Return [X, Y] of the center of cell containing provided text 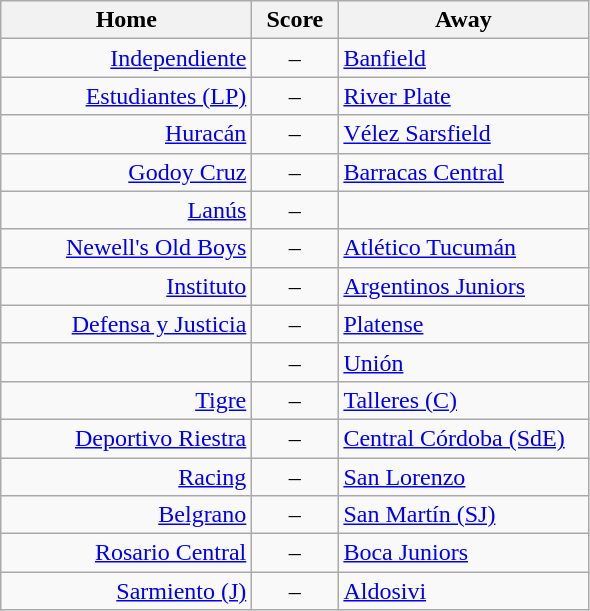
Argentinos Juniors [464, 286]
Atlético Tucumán [464, 248]
Estudiantes (LP) [126, 96]
Defensa y Justicia [126, 324]
Banfield [464, 58]
San Lorenzo [464, 477]
Racing [126, 477]
Central Córdoba (SdE) [464, 438]
Instituto [126, 286]
Independiente [126, 58]
Lanús [126, 210]
Tigre [126, 400]
Away [464, 20]
San Martín (SJ) [464, 515]
Talleres (C) [464, 400]
Belgrano [126, 515]
Aldosivi [464, 591]
Boca Juniors [464, 553]
Godoy Cruz [126, 172]
Newell's Old Boys [126, 248]
River Plate [464, 96]
Platense [464, 324]
Unión [464, 362]
Vélez Sarsfield [464, 134]
Deportivo Riestra [126, 438]
Rosario Central [126, 553]
Barracas Central [464, 172]
Sarmiento (J) [126, 591]
Huracán [126, 134]
Home [126, 20]
Score [295, 20]
